Pinpoint the cell where the given text exists, returning its [x, y] midpoint coordinate. 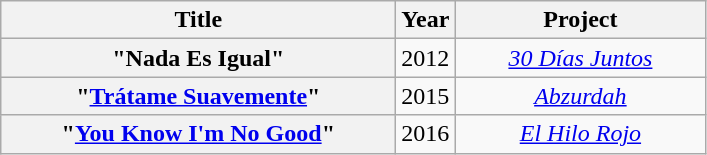
Project [580, 20]
2016 [426, 134]
Year [426, 20]
30 Días Juntos [580, 58]
Abzurdah [580, 96]
2012 [426, 58]
2015 [426, 96]
El Hilo Rojo [580, 134]
"Nada Es Igual" [198, 58]
"Trátame Suavemente" [198, 96]
Title [198, 20]
"You Know I'm No Good" [198, 134]
